Find where the given text appears and provide that cell's center as (x, y) coordinate. 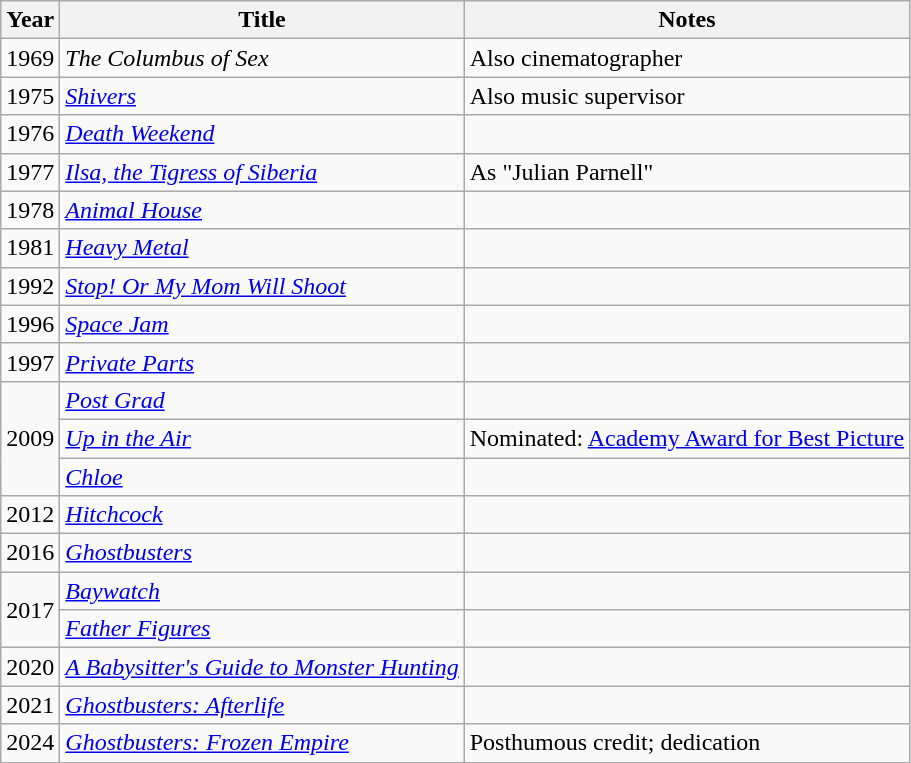
Stop! Or My Mom Will Shoot (262, 286)
Post Grad (262, 400)
Title (262, 20)
1976 (30, 134)
Chloe (262, 477)
Space Jam (262, 324)
1975 (30, 96)
Ghostbusters: Frozen Empire (262, 743)
Posthumous credit; dedication (686, 743)
Ilsa, the Tigress of Siberia (262, 172)
2024 (30, 743)
Private Parts (262, 362)
2017 (30, 610)
2009 (30, 438)
Shivers (262, 96)
Heavy Metal (262, 248)
Hitchcock (262, 515)
1978 (30, 210)
2021 (30, 705)
As "Julian Parnell" (686, 172)
Ghostbusters (262, 553)
1992 (30, 286)
Also cinematographer (686, 58)
Up in the Air (262, 438)
2016 (30, 553)
Nominated: Academy Award for Best Picture (686, 438)
The Columbus of Sex (262, 58)
Animal House (262, 210)
1997 (30, 362)
Death Weekend (262, 134)
Notes (686, 20)
Father Figures (262, 629)
Also music supervisor (686, 96)
2020 (30, 667)
2012 (30, 515)
1969 (30, 58)
Baywatch (262, 591)
A Babysitter's Guide to Monster Hunting (262, 667)
Ghostbusters: Afterlife (262, 705)
1996 (30, 324)
1977 (30, 172)
Year (30, 20)
1981 (30, 248)
